Provide the (X, Y) coordinate of the cell's center where the given text is located.  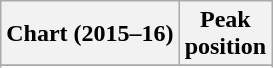
Peak position (225, 34)
Chart (2015–16) (90, 34)
